Locate the cell with the specified text and output its (X, Y) center coordinate. 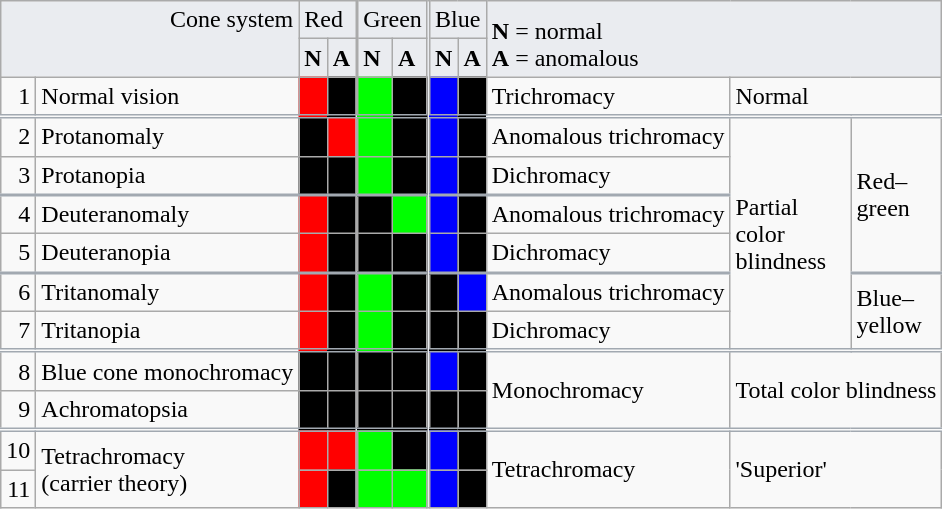
Tetrachromacy (608, 469)
Tritanomaly (168, 292)
3 (18, 176)
10 (18, 450)
Deuteranomaly (168, 214)
Normal vision (168, 97)
5 (18, 254)
Blue cone monochromacy (168, 371)
4 (18, 214)
Blue–yellow (896, 311)
Deuteranopia (168, 254)
2 (18, 136)
N = normalA = anomalous (714, 39)
Achromatopsia (168, 410)
'Superior' (836, 469)
Monochromacy (608, 390)
Total color blindness (836, 390)
Tritanopia (168, 331)
Trichromacy (608, 97)
Red (328, 20)
9 (18, 410)
Protanopia (168, 176)
Green (393, 20)
7 (18, 331)
Protanomaly (168, 136)
Cone system (150, 39)
11 (18, 489)
6 (18, 292)
8 (18, 371)
Normal (836, 97)
Red–green (896, 194)
Blue (458, 20)
Tetrachromacy(carrier theory) (168, 469)
1 (18, 97)
Partialcolorblindness (790, 233)
